Capture the cell that displays the provided text and extract its (x, y) central coordinate. 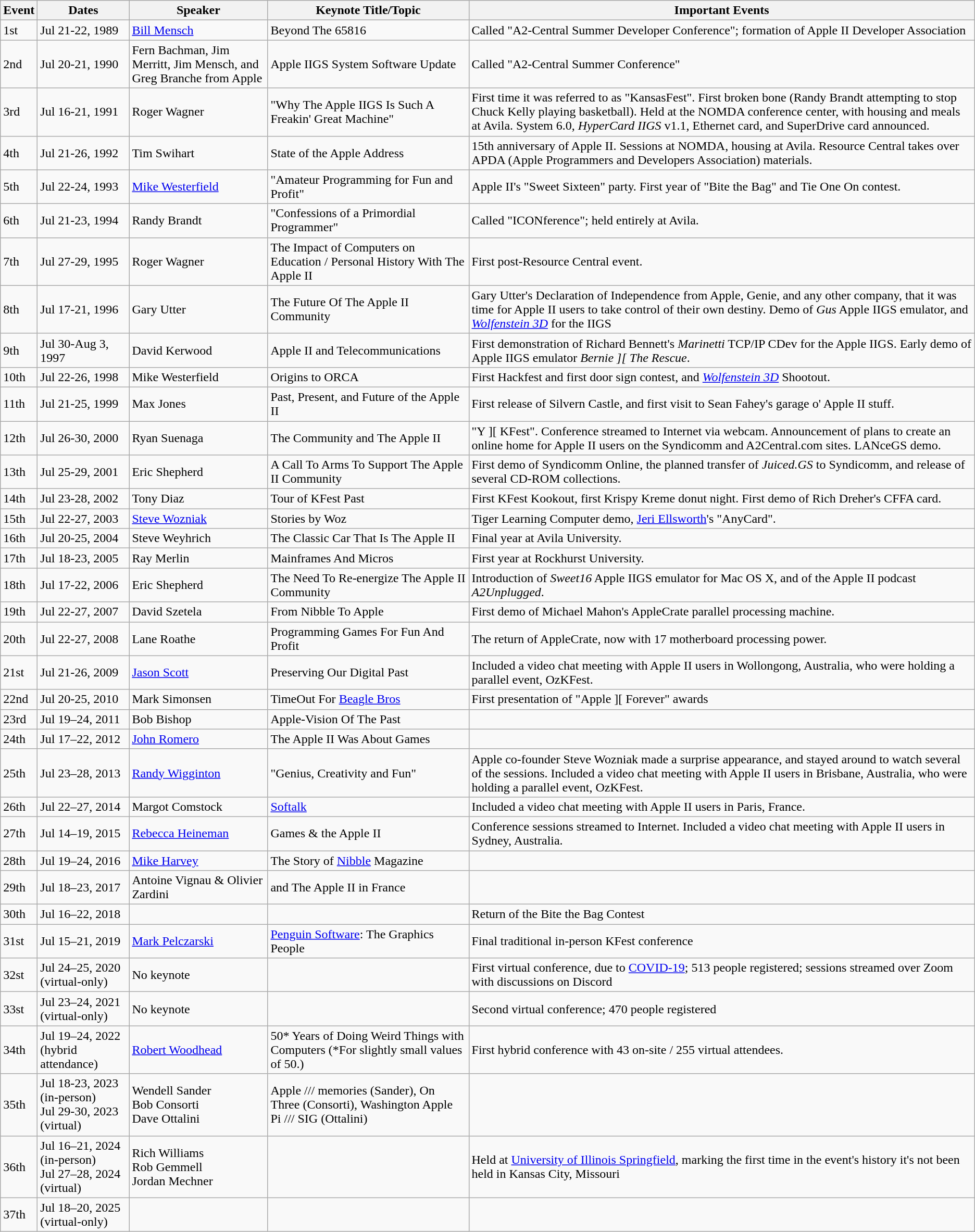
Dates (83, 10)
Bill Mensch (198, 30)
29th (19, 887)
Jul 19–24, 2011 (83, 719)
Jul 23–24, 2021 (virtual-only) (83, 1009)
"Amateur Programming for Fun and Profit" (368, 186)
Mark Pelczarski (198, 941)
Wendell SanderBob ConsortiDave Ottalini (198, 1105)
1st (19, 30)
Held at University of Illinois Springfield, marking the first time in the event's history it's not been held in Kansas City, Missouri (722, 1166)
The Need To Re-energize The Apple II Community (368, 585)
First release of Silvern Castle, and first visit to Sean Fahey's garage o' Apple II stuff. (722, 404)
Jul 30-Aug 3, 1997 (83, 350)
Called "A2-Central Summer Developer Conference"; formation of Apple II Developer Association (722, 30)
Jul 22-26, 1998 (83, 377)
Jul 23–28, 2013 (83, 773)
Tony Diaz (198, 499)
First demo of Michael Mahon's AppleCrate parallel processing machine. (722, 612)
Randy Brandt (198, 221)
Max Jones (198, 404)
Jul 20-21, 1990 (83, 64)
Introduction of Sweet16 Apple IIGS emulator for Mac OS X, and of the Apple II podcast A2Unplugged. (722, 585)
Jul 24–25, 2020 (virtual-only) (83, 975)
The Classic Car That Is The Apple II (368, 538)
Softalk (368, 807)
Called "A2-Central Summer Conference" (722, 64)
24th (19, 739)
18th (19, 585)
Included a video chat meeting with Apple II users in Paris, France. (722, 807)
Mainframes And Micros (368, 558)
Robert Woodhead (198, 1050)
Rebecca Heineman (198, 833)
Preserving Our Digital Past (368, 673)
From Nibble To Apple (368, 612)
Lane Roathe (198, 638)
First post-Resource Central event. (722, 261)
Rich WilliamsRob GemmellJordan Mechner (198, 1166)
Jul 21-23, 1994 (83, 221)
Penguin Software: The Graphics People (368, 941)
Margot Comstock (198, 807)
Mike Harvey (198, 861)
State of the Apple Address (368, 153)
Keynote Title/Topic (368, 10)
Jul 22-27, 2008 (83, 638)
First virtual conference, due to COVID-19; 513 people registered; sessions streamed over Zoom with discussions on Discord (722, 975)
Jul 16–22, 2018 (83, 914)
Jul 16-21, 1991 (83, 112)
16th (19, 538)
"Confessions of a Primordial Programmer" (368, 221)
Apple II and Telecommunications (368, 350)
Gary Utter (198, 309)
Steve Wozniak (198, 519)
Fern Bachman, Jim Merritt, Jim Mensch, and Greg Branche from Apple (198, 64)
First demo of Syndicomm Online, the planned transfer of Juiced.GS to Syndicomm, and release of several CD-ROM collections. (722, 472)
19th (19, 612)
33st (19, 1009)
11th (19, 404)
The Apple II Was About Games (368, 739)
20th (19, 638)
25th (19, 773)
"Genius, Creativity and Fun" (368, 773)
David Kerwood (198, 350)
David Szetela (198, 612)
Mark Simonsen (198, 699)
26th (19, 807)
Jul 19–24, 2016 (83, 861)
First year at Rockhurst University. (722, 558)
Event (19, 10)
Return of the Bite the Bag Contest (722, 914)
Jul 18–20, 2025 (virtual-only) (83, 1214)
Jul 22-24, 1993 (83, 186)
Apple IIGS System Software Update (368, 64)
Jul 21-26, 1992 (83, 153)
5th (19, 186)
Apple /// memories (Sander), On Three (Consorti), Washington Apple Pi /// SIG (Ottalini) (368, 1105)
Jul 17-21, 1996 (83, 309)
Jul 15–21, 2019 (83, 941)
A Call To Arms To Support The Apple II Community (368, 472)
Included a video chat meeting with Apple II users in Wollongong, Australia, who were holding a parallel event, OzKFest. (722, 673)
Programming Games For Fun And Profit (368, 638)
Bob Bishop (198, 719)
13th (19, 472)
14th (19, 499)
The Future Of The Apple II Community (368, 309)
Origins to ORCA (368, 377)
7th (19, 261)
John Romero (198, 739)
First hybrid conference with 43 on-site / 255 virtual attendees. (722, 1050)
Jul 20-25, 2010 (83, 699)
50* Years of Doing Weird Things with Computers (*For slightly small values of 50.) (368, 1050)
37th (19, 1214)
Final traditional in-person KFest conference (722, 941)
Jul 22-27, 2007 (83, 612)
First demonstration of Richard Bennett's Marinetti TCP/IP CDev for the Apple IIGS. Early demo of Apple IIGS emulator Bernie ][ The Rescue. (722, 350)
Beyond The 65816 (368, 30)
Tiger Learning Computer demo, Jeri Ellsworth's "AnyCard". (722, 519)
Jul 19–24, 2022 (hybrid attendance) (83, 1050)
30th (19, 914)
Jul 18–23, 2017 (83, 887)
Jul 17–22, 2012 (83, 739)
Jul 16–21, 2024 (in-person)Jul 27–28, 2024 (virtual) (83, 1166)
Ryan Suenaga (198, 437)
Final year at Avila University. (722, 538)
Important Events (722, 10)
Past, Present, and Future of the Apple II (368, 404)
Apple-Vision Of The Past (368, 719)
Apple II's "Sweet Sixteen" party. First year of "Bite the Bag" and Tie One On contest. (722, 186)
Jul 27-29, 1995 (83, 261)
Jul 14–19, 2015 (83, 833)
Tim Swihart (198, 153)
Ray Merlin (198, 558)
Jul 20-25, 2004 (83, 538)
Jul 21-26, 2009 (83, 673)
28th (19, 861)
Jul 22–27, 2014 (83, 807)
17th (19, 558)
35th (19, 1105)
Randy Wigginton (198, 773)
Jul 23-28, 2002 (83, 499)
Jul 18-23, 2005 (83, 558)
4th (19, 153)
The Impact of Computers on Education / Personal History With The Apple II (368, 261)
Conference sessions streamed to Internet. Included a video chat meeting with Apple II users in Sydney, Australia. (722, 833)
12th (19, 437)
Called "ICONference"; held entirely at Avila. (722, 221)
TimeOut For Beagle Bros (368, 699)
The Community and The Apple II (368, 437)
First Hackfest and first door sign contest, and Wolfenstein 3D Shootout. (722, 377)
Jul 25-29, 2001 (83, 472)
32st (19, 975)
10th (19, 377)
Second virtual conference; 470 people registered (722, 1009)
9th (19, 350)
Games & the Apple II (368, 833)
15th (19, 519)
22nd (19, 699)
23rd (19, 719)
Antoine Vignau & Olivier Zardini (198, 887)
27th (19, 833)
6th (19, 221)
and The Apple II in France (368, 887)
First KFest Kookout, first Krispy Kreme donut night. First demo of Rich Dreher's CFFA card. (722, 499)
3rd (19, 112)
Jul 26-30, 2000 (83, 437)
Speaker (198, 10)
8th (19, 309)
The return of AppleCrate, now with 17 motherboard processing power. (722, 638)
Jul 21-22, 1989 (83, 30)
Jul 21-25, 1999 (83, 404)
First presentation of "Apple ][ Forever" awards (722, 699)
Steve Weyhrich (198, 538)
Tour of KFest Past (368, 499)
36th (19, 1166)
"Why The Apple IIGS Is Such A Freakin' Great Machine" (368, 112)
Jul 22-27, 2003 (83, 519)
2nd (19, 64)
Jason Scott (198, 673)
Stories by Woz (368, 519)
21st (19, 673)
The Story of Nibble Magazine (368, 861)
34th (19, 1050)
31st (19, 941)
Jul 18-23, 2023 (in-person)Jul 29-30, 2023 (virtual) (83, 1105)
Jul 17-22, 2006 (83, 585)
